Return the (X, Y) coordinate for the center point of the cell that contains the specified text.  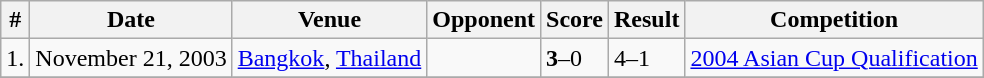
Bangkok, Thailand (330, 58)
Result (647, 20)
2004 Asian Cup Qualification (834, 58)
Date (131, 20)
Venue (330, 20)
3–0 (575, 58)
1. (16, 58)
Score (575, 20)
# (16, 20)
Competition (834, 20)
November 21, 2003 (131, 58)
Opponent (484, 20)
4–1 (647, 58)
